Pinpoint the cell where the given text exists, returning its [x, y] midpoint coordinate. 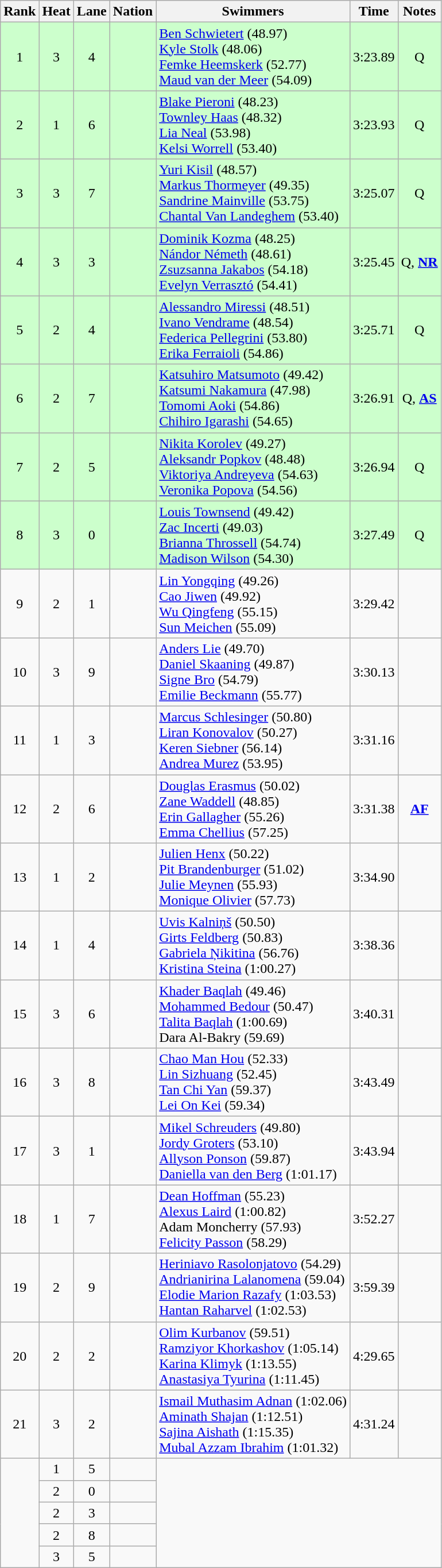
Lin Yongqing (49.26)Cao Jiwen (49.92)Wu Qingfeng (55.15)Sun Meichen (55.09) [253, 603]
3:43.94 [374, 1151]
4:31.24 [374, 1424]
3:52.27 [374, 1219]
Olim Kurbanov (59.51)Ramziyor Khorkashov (1:05.14)Karina Klimyk (1:13.55)Anastasiya Tyurina (1:11.45) [253, 1355]
3:25.07 [374, 193]
Notes [419, 11]
16 [20, 1082]
AF [419, 809]
3:31.16 [374, 740]
17 [20, 1151]
Marcus Schlesinger (50.80)Liran Konovalov (50.27)Keren Siebner (56.14)Andrea Murez (53.95) [253, 740]
3:40.31 [374, 1014]
Rank [20, 11]
Time [374, 11]
20 [20, 1355]
21 [20, 1424]
Nikita Korolev (49.27)Aleksandr Popkov (48.48)Viktoriya Andreyeva (54.63)Veronika Popova (54.56) [253, 466]
15 [20, 1014]
Q, NR [419, 262]
Nation [133, 11]
3:29.42 [374, 603]
11 [20, 740]
Swimmers [253, 11]
3:27.49 [374, 535]
3:25.45 [374, 262]
3:26.94 [374, 466]
Blake Pieroni (48.23)Townley Haas (48.32)Lia Neal (53.98)Kelsi Worrell (53.40) [253, 125]
Uvis Kalniņš (50.50)Girts Feldberg (50.83)Gabriela Ņikitina (56.76)Kristina Steina (1:00.27) [253, 945]
3:43.49 [374, 1082]
Ben Schwietert (48.97)Kyle Stolk (48.06)Femke Heemskerk (52.77)Maud van der Meer (54.09) [253, 56]
Ismail Muthasim Adnan (1:02.06)Aminath Shajan (1:12.51)Sajina Aishath (1:15.35)Mubal Azzam Ibrahim (1:01.32) [253, 1424]
3:25.71 [374, 330]
Louis Townsend (49.42)Zac Incerti (49.03)Brianna Throssell (54.74)Madison Wilson (54.30) [253, 535]
Dominik Kozma (48.25)Nándor Németh (48.61)Zsuzsanna Jakabos (54.18)Evelyn Verrasztó (54.41) [253, 262]
Heat [56, 11]
Mikel Schreuders (49.80)Jordy Groters (53.10)Allyson Ponson (59.87)Daniella van den Berg (1:01.17) [253, 1151]
Khader Baqlah (49.46)Mohammed Bedour (50.47)Talita Baqlah (1:00.69)Dara Al-Bakry (59.69) [253, 1014]
18 [20, 1219]
Julien Henx (50.22)Pit Brandenburger (51.02)Julie Meynen (55.93)Monique Olivier (57.73) [253, 878]
Alessandro Miressi (48.51)Ivano Vendrame (48.54)Federica Pellegrini (53.80)Erika Ferraioli (54.86) [253, 330]
3:23.89 [374, 56]
3:30.13 [374, 672]
Katsuhiro Matsumoto (49.42)Katsumi Nakamura (47.98)Tomomi Aoki (54.86)Chihiro Igarashi (54.65) [253, 399]
13 [20, 878]
19 [20, 1288]
3:34.90 [374, 878]
Lane [92, 11]
3:31.38 [374, 809]
Q, AS [419, 399]
3:26.91 [374, 399]
3:23.93 [374, 125]
Anders Lie (49.70)Daniel Skaaning (49.87)Signe Bro (54.79)Emilie Beckmann (55.77) [253, 672]
Chao Man Hou (52.33)Lin Sizhuang (52.45)Tan Chi Yan (59.37)Lei On Kei (59.34) [253, 1082]
14 [20, 945]
4:29.65 [374, 1355]
Heriniavo Rasolonjatovo (54.29)Andrianirina Lalanomena (59.04)Elodie Marion Razafy (1:03.53)Hantan Raharvel (1:02.53) [253, 1288]
10 [20, 672]
Dean Hoffman (55.23)Alexus Laird (1:00.82)Adam Moncherry (57.93)Felicity Passon (58.29) [253, 1219]
3:59.39 [374, 1288]
3:38.36 [374, 945]
Douglas Erasmus (50.02)Zane Waddell (48.85)Erin Gallagher (55.26)Emma Chellius (57.25) [253, 809]
12 [20, 809]
Yuri Kisil (48.57)Markus Thormeyer (49.35)Sandrine Mainville (53.75)Chantal Van Landeghem (53.40) [253, 193]
